From the cell containing the given text, extract its center point as (x, y) coordinate. 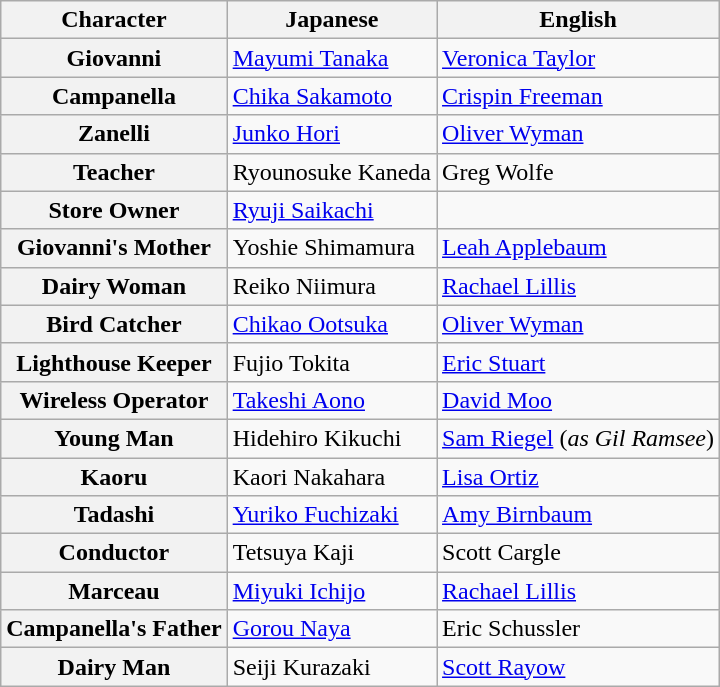
Eric Schussler (578, 629)
Amy Birnbaum (578, 515)
David Moo (578, 400)
Seiji Kurazaki (332, 667)
Campanella (114, 96)
Tadashi (114, 515)
Reiko Niimura (332, 286)
Japanese (332, 20)
Teacher (114, 172)
Scott Rayow (578, 667)
Conductor (114, 553)
Giovanni (114, 58)
Kaoru (114, 477)
Leah Applebaum (578, 248)
Chikao Ootsuka (332, 324)
Zanelli (114, 134)
Yuriko Fuchizaki (332, 515)
Crispin Freeman (578, 96)
Gorou Naya (332, 629)
Character (114, 20)
Kaori Nakahara (332, 477)
Bird Catcher (114, 324)
Junko Hori (332, 134)
Yoshie Shimamura (332, 248)
Campanella's Father (114, 629)
Sam Riegel (as Gil Ramsee) (578, 438)
Young Man (114, 438)
Store Owner (114, 210)
Ryounosuke Kaneda (332, 172)
Lighthouse Keeper (114, 362)
Tetsuya Kaji (332, 553)
Lisa Ortiz (578, 477)
Scott Cargle (578, 553)
Mayumi Tanaka (332, 58)
Dairy Woman (114, 286)
Greg Wolfe (578, 172)
English (578, 20)
Veronica Taylor (578, 58)
Fujio Tokita (332, 362)
Giovanni's Mother (114, 248)
Dairy Man (114, 667)
Marceau (114, 591)
Ryuji Saikachi (332, 210)
Miyuki Ichijo (332, 591)
Wireless Operator (114, 400)
Hidehiro Kikuchi (332, 438)
Chika Sakamoto (332, 96)
Eric Stuart (578, 362)
Takeshi Aono (332, 400)
